From the cell containing the given text, extract its center point as (x, y) coordinate. 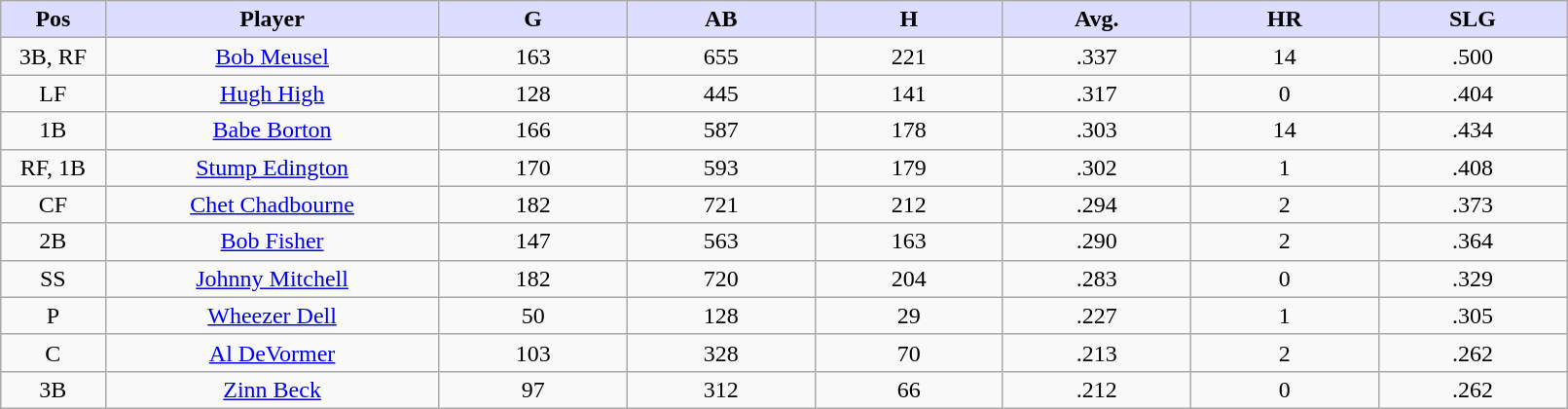
C (53, 353)
.373 (1472, 204)
G (533, 19)
Player (273, 19)
97 (533, 390)
166 (533, 130)
655 (720, 56)
Johnny Mitchell (273, 279)
Chet Chadbourne (273, 204)
SS (53, 279)
Zinn Beck (273, 390)
103 (533, 353)
SLG (1472, 19)
.302 (1096, 167)
593 (720, 167)
587 (720, 130)
H (909, 19)
.290 (1096, 242)
LF (53, 93)
.434 (1472, 130)
1B (53, 130)
.404 (1472, 93)
212 (909, 204)
3B (53, 390)
Babe Borton (273, 130)
.329 (1472, 279)
3B, RF (53, 56)
Pos (53, 19)
.408 (1472, 167)
.364 (1472, 242)
HR (1285, 19)
.500 (1472, 56)
.213 (1096, 353)
.294 (1096, 204)
.305 (1472, 316)
170 (533, 167)
Wheezer Dell (273, 316)
204 (909, 279)
.283 (1096, 279)
RF, 1B (53, 167)
Al DeVormer (273, 353)
AB (720, 19)
2B (53, 242)
.212 (1096, 390)
179 (909, 167)
.317 (1096, 93)
178 (909, 130)
P (53, 316)
312 (720, 390)
328 (720, 353)
563 (720, 242)
50 (533, 316)
Bob Meusel (273, 56)
CF (53, 204)
445 (720, 93)
.337 (1096, 56)
Bob Fisher (273, 242)
Hugh High (273, 93)
221 (909, 56)
66 (909, 390)
Avg. (1096, 19)
720 (720, 279)
721 (720, 204)
141 (909, 93)
.227 (1096, 316)
70 (909, 353)
29 (909, 316)
.303 (1096, 130)
147 (533, 242)
Stump Edington (273, 167)
